For the text-containing cell, return its midpoint in (X, Y) coordinate format. 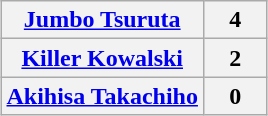
0 (235, 96)
Killer Kowalski (102, 58)
4 (235, 20)
Akihisa Takachiho (102, 96)
Jumbo Tsuruta (102, 20)
2 (235, 58)
